Scan for the cell matching the given text and deliver its (X, Y) coordinate at center. 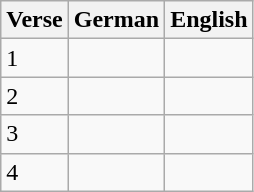
English (209, 20)
Verse (35, 20)
1 (35, 58)
2 (35, 96)
German (116, 20)
3 (35, 134)
4 (35, 172)
